Identify which cell holds the provided text, then report its (x, y) central coordinate. 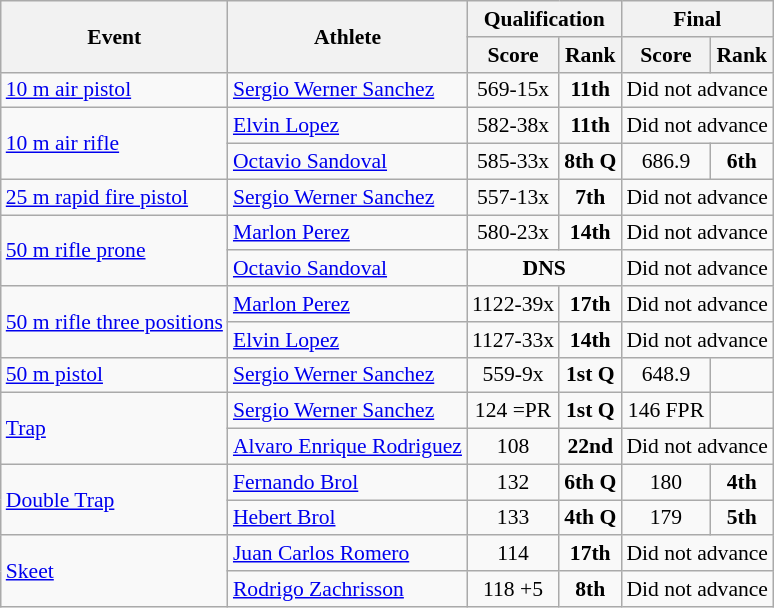
22nd (590, 447)
10 m air pistol (114, 90)
686.9 (666, 162)
8th (590, 589)
Athlete (348, 36)
Hebert Brol (348, 518)
Rodrigo Zachrisson (348, 589)
6th (742, 162)
133 (513, 518)
Skeet (114, 572)
50 m rifle three positions (114, 322)
557-13x (513, 197)
Qualification (544, 19)
4th (742, 482)
1127-33x (513, 340)
146 FPR (666, 411)
50 m pistol (114, 375)
Alvaro Enrique Rodriguez (348, 447)
50 m rifle prone (114, 250)
Trap (114, 428)
118 +5 (513, 589)
582-38x (513, 126)
8th Q (590, 162)
10 m air rifle (114, 144)
585-33x (513, 162)
5th (742, 518)
4th Q (590, 518)
114 (513, 554)
580-23x (513, 233)
1122-39x (513, 304)
25 m rapid fire pistol (114, 197)
Event (114, 36)
Double Trap (114, 500)
Final (697, 19)
DNS (544, 269)
7th (590, 197)
648.9 (666, 375)
569-15x (513, 90)
559-9x (513, 375)
6th Q (590, 482)
179 (666, 518)
Fernando Brol (348, 482)
Juan Carlos Romero (348, 554)
124 =PR (513, 411)
180 (666, 482)
132 (513, 482)
108 (513, 447)
